Locate the cell with the specified text and output its [X, Y] center coordinate. 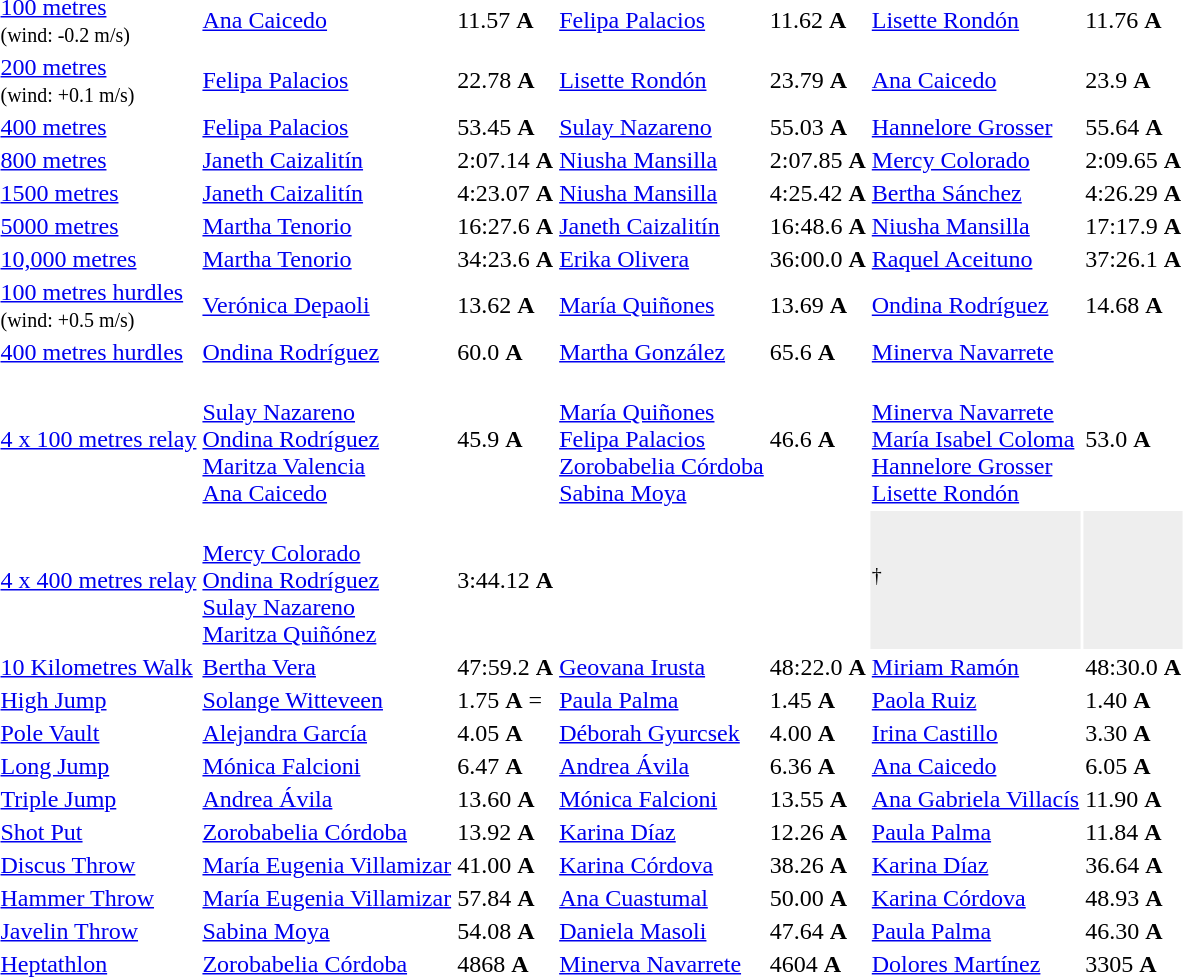
Ana Cuastumal [662, 898]
14.68 A [1134, 306]
23.79 A [818, 80]
María Quiñones [662, 306]
Mercy ColoradoOndina RodríguezSulay NazarenoMaritza Quiñónez [327, 580]
46.6 A [818, 439]
Déborah Gyurcsek [662, 733]
Minerva Navarrete [975, 352]
41.00 A [506, 865]
53.0 A [1134, 439]
13.55 A [818, 799]
Zorobabelia Córdoba [327, 832]
65.6 A [818, 352]
48.93 A [1134, 898]
2:07.14 A [506, 160]
57.84 A [506, 898]
11.84 A [1134, 832]
13.60 A [506, 799]
Bertha Sánchez [975, 193]
† [975, 580]
Raquel Aceituno [975, 259]
Alejandra García [327, 733]
53.45 A [506, 127]
1.75 A = [506, 700]
4:26.29 A [1134, 193]
3:44.12 A [506, 580]
1.40 A [1134, 700]
6.47 A [506, 766]
47:59.2 A [506, 667]
16:48.6 A [818, 226]
Irina Castillo [975, 733]
Sulay Nazareno [662, 127]
Lisette Rondón [662, 80]
48:30.0 A [1134, 667]
37:26.1 A [1134, 259]
17:17.9 A [1134, 226]
4.00 A [818, 733]
Sabina Moya [327, 931]
36.64 A [1134, 865]
Hannelore Grosser [975, 127]
María QuiñonesFelipa PalaciosZorobabelia CórdobaSabina Moya [662, 439]
45.9 A [506, 439]
2:07.85 A [818, 160]
13.92 A [506, 832]
55.64 A [1134, 127]
Sulay Nazareno Ondina Rodríguez Maritza Valencia Ana Caicedo [327, 439]
22.78 A [506, 80]
2:09.65 A [1134, 160]
11.90 A [1134, 799]
1.45 A [818, 700]
Geovana Irusta [662, 667]
Bertha Vera [327, 667]
4.05 A [506, 733]
Mercy Colorado [975, 160]
47.64 A [818, 931]
Ana Gabriela Villacís [975, 799]
Verónica Depaoli [327, 306]
4:25.42 A [818, 193]
3.30 A [1134, 733]
Paola Ruiz [975, 700]
36:00.0 A [818, 259]
54.08 A [506, 931]
23.9 A [1134, 80]
48:22.0 A [818, 667]
Martha González [662, 352]
16:27.6 A [506, 226]
46.30 A [1134, 931]
13.69 A [818, 306]
Solange Witteveen [327, 700]
34:23.6 A [506, 259]
12.26 A [818, 832]
13.62 A [506, 306]
4:23.07 A [506, 193]
6.36 A [818, 766]
50.00 A [818, 898]
Daniela Masoli [662, 931]
Minerva NavarreteMaría Isabel ColomaHannelore GrosserLisette Rondón [975, 439]
55.03 A [818, 127]
38.26 A [818, 865]
Miriam Ramón [975, 667]
Erika Olivera [662, 259]
60.0 A [506, 352]
6.05 A [1134, 766]
